For the text-containing cell, return its midpoint in [x, y] coordinate format. 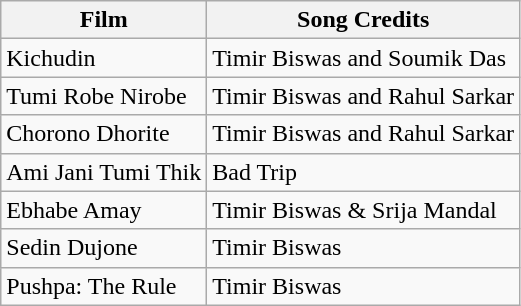
Timir Biswas & Srija Mandal [364, 210]
Timir Biswas and Soumik Das [364, 58]
Film [104, 20]
Pushpa: The Rule [104, 286]
Kichudin [104, 58]
Song Credits [364, 20]
Tumi Robe Nirobe [104, 96]
Chorono Dhorite [104, 134]
Bad Trip [364, 172]
Ebhabe Amay [104, 210]
Ami Jani Tumi Thik [104, 172]
Sedin Dujone [104, 248]
